Scan for the cell matching the given text and deliver its (x, y) coordinate at center. 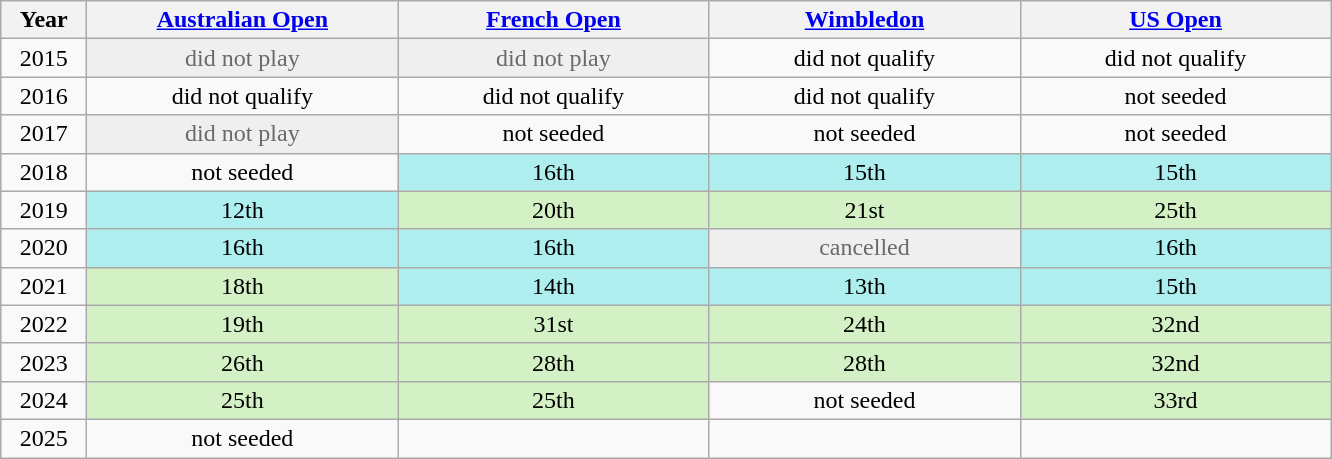
13th (864, 286)
2021 (44, 286)
19th (242, 324)
2016 (44, 96)
26th (242, 362)
2025 (44, 438)
24th (864, 324)
18th (242, 286)
2020 (44, 248)
2024 (44, 400)
2019 (44, 210)
20th (554, 210)
2023 (44, 362)
33rd (1176, 400)
Year (44, 20)
2018 (44, 172)
14th (554, 286)
Australian Open (242, 20)
12th (242, 210)
21st (864, 210)
2022 (44, 324)
2015 (44, 58)
cancelled (864, 248)
French Open (554, 20)
Wimbledon (864, 20)
31st (554, 324)
2017 (44, 134)
US Open (1176, 20)
